Return [X, Y] of the center of cell containing provided text 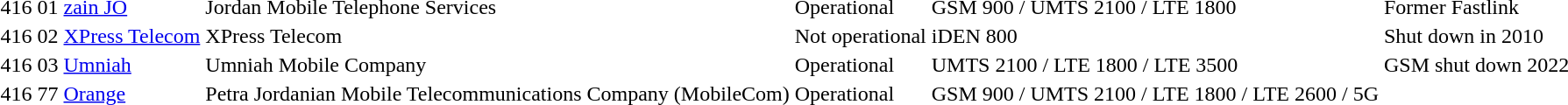
Umniah Mobile Company [498, 65]
Umniah [131, 65]
Not operational [861, 36]
UMTS 2100 / LTE 1800 / LTE 3500 [1155, 65]
02 [47, 36]
03 [47, 65]
Operational [861, 65]
iDEN 800 [1155, 36]
